Provide the (X, Y) coordinate of the cell's center where the given text is located.  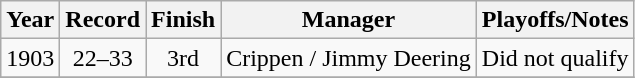
Year (30, 20)
Manager (349, 20)
Did not qualify (555, 58)
1903 (30, 58)
22–33 (103, 58)
Finish (184, 20)
Playoffs/Notes (555, 20)
3rd (184, 58)
Crippen / Jimmy Deering (349, 58)
Record (103, 20)
